Output the (X, Y) coordinate of the center of the cell containing the given text.  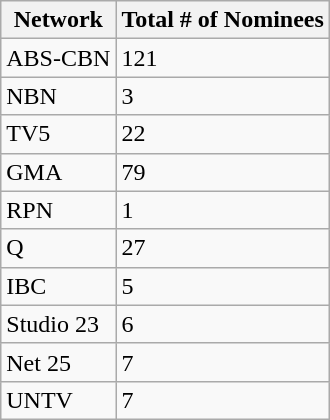
121 (223, 58)
1 (223, 210)
ABS-CBN (58, 58)
Q (58, 248)
NBN (58, 96)
TV5 (58, 134)
GMA (58, 172)
6 (223, 324)
Network (58, 20)
3 (223, 96)
RPN (58, 210)
Total # of Nominees (223, 20)
5 (223, 286)
UNTV (58, 400)
22 (223, 134)
Net 25 (58, 362)
Studio 23 (58, 324)
79 (223, 172)
27 (223, 248)
IBC (58, 286)
